Detect which cell encompasses the target text, then output its [x, y] center coordinate. 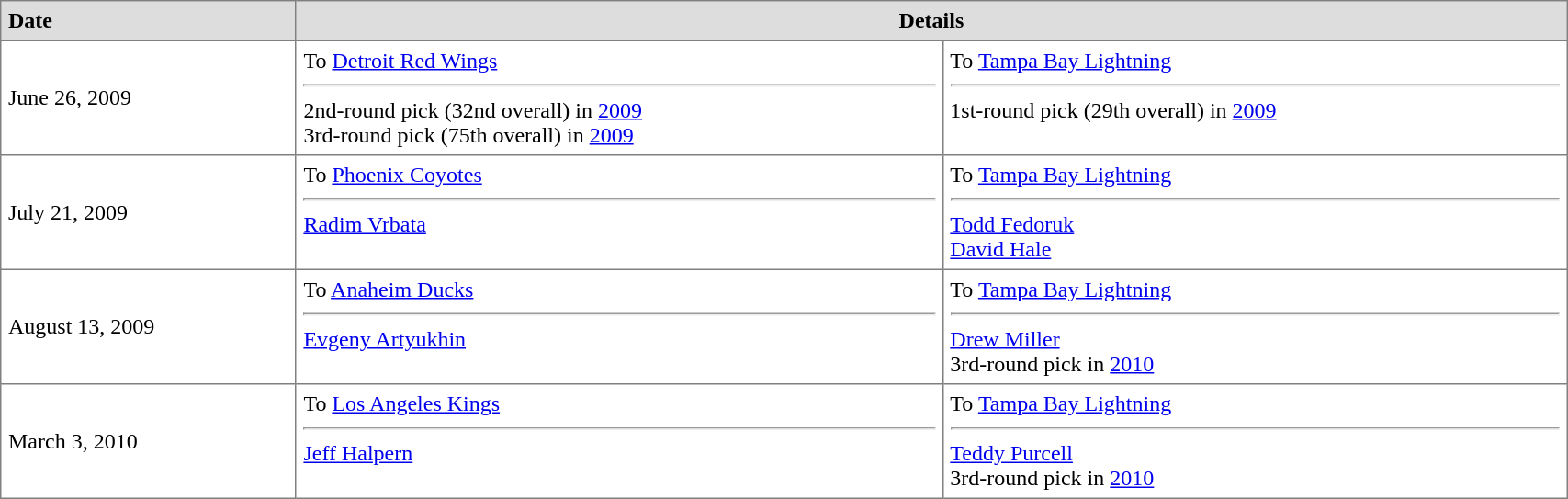
March 3, 2010 [149, 441]
To Tampa Bay Lightning Drew Miller3rd-round pick in 2010 [1255, 326]
To Detroit Red Wings 2nd-round pick (32nd overall) in 20093rd-round pick (75th overall) in 2009 [619, 97]
To Tampa Bay Lightning Teddy Purcell3rd-round pick in 2010 [1255, 441]
June 26, 2009 [149, 97]
Date [149, 21]
To Phoenix Coyotes Radim Vrbata [619, 212]
Details [931, 21]
August 13, 2009 [149, 326]
To Tampa Bay Lightning Todd FedorukDavid Hale [1255, 212]
To Los Angeles Kings Jeff Halpern [619, 441]
To Anaheim Ducks Evgeny Artyukhin [619, 326]
To Tampa Bay Lightning 1st-round pick (29th overall) in 2009 [1255, 97]
July 21, 2009 [149, 212]
